From the cell containing the given text, extract its center point as [X, Y] coordinate. 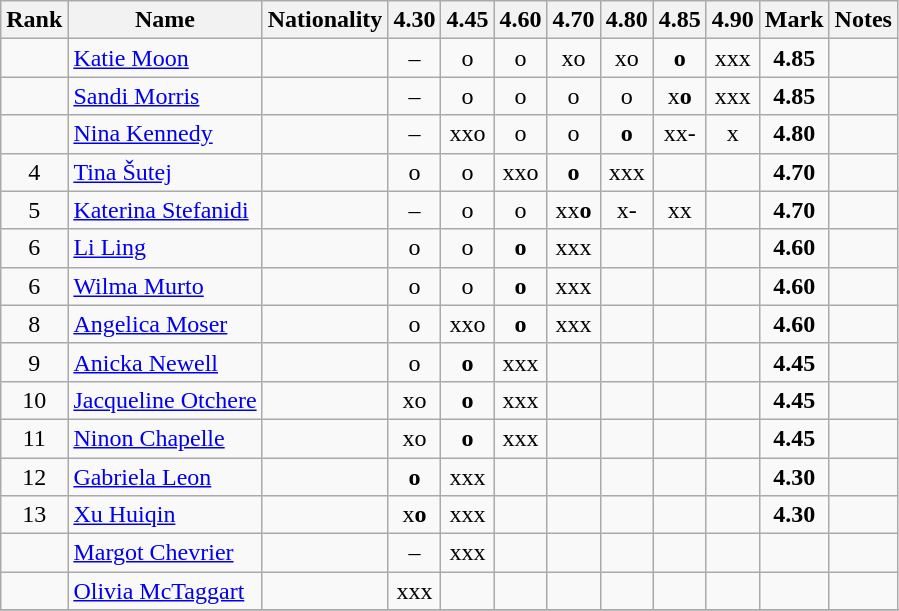
Nina Kennedy [165, 134]
10 [34, 400]
Katie Moon [165, 58]
Li Ling [165, 248]
13 [34, 515]
4 [34, 172]
Tina Šutej [165, 172]
Olivia McTaggart [165, 591]
Name [165, 20]
Angelica Moser [165, 324]
Katerina Stefanidi [165, 210]
Anicka Newell [165, 362]
12 [34, 477]
Mark [794, 20]
Sandi Morris [165, 96]
4.90 [732, 20]
8 [34, 324]
5 [34, 210]
Gabriela Leon [165, 477]
x- [626, 210]
Ninon Chapelle [165, 438]
11 [34, 438]
Wilma Murto [165, 286]
xx- [680, 134]
x [732, 134]
Nationality [325, 20]
Margot Chevrier [165, 553]
xx [680, 210]
Jacqueline Otchere [165, 400]
Rank [34, 20]
Xu Huiqin [165, 515]
9 [34, 362]
Notes [863, 20]
